Identify which cell holds the provided text, then report its [X, Y] central coordinate. 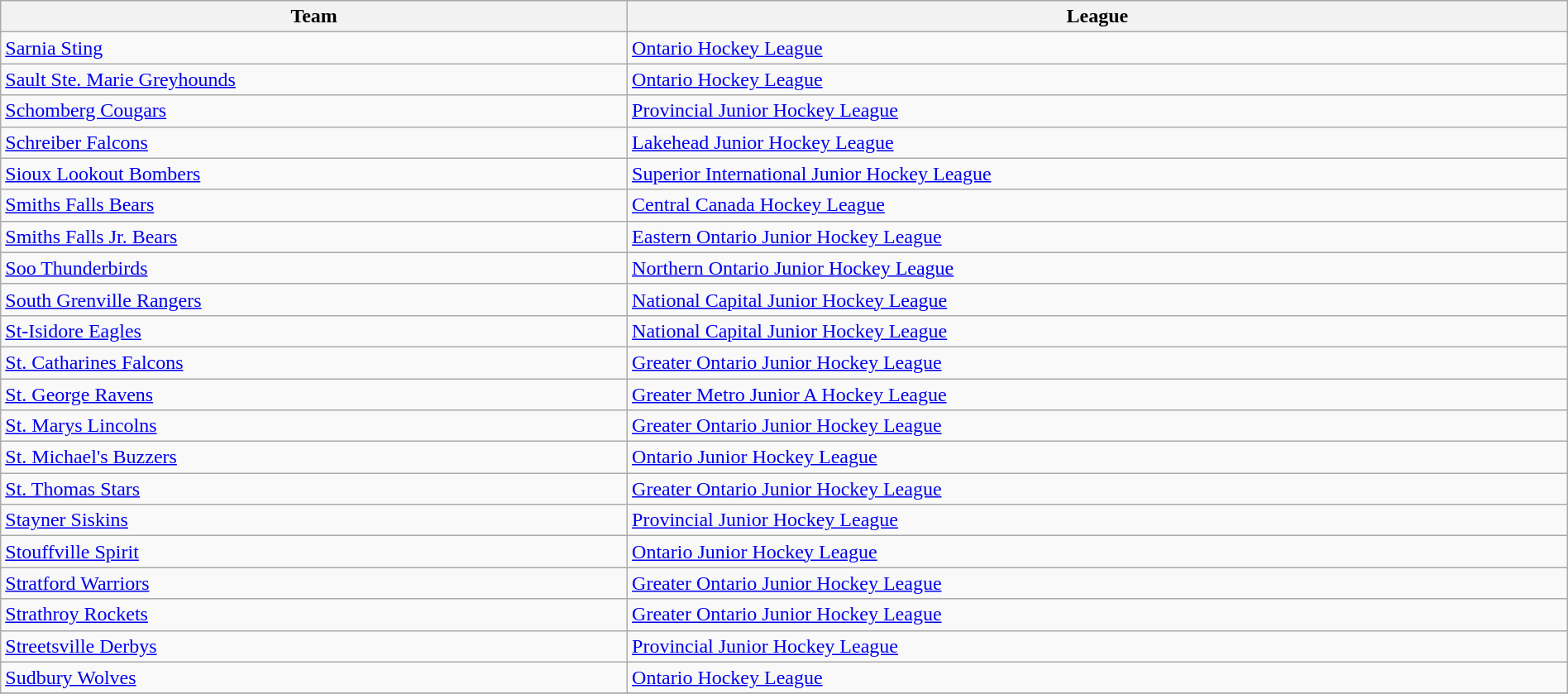
Strathroy Rockets [314, 615]
St. George Ravens [314, 395]
Sault Ste. Marie Greyhounds [314, 79]
South Grenville Rangers [314, 299]
Lakehead Junior Hockey League [1098, 142]
Sioux Lookout Bombers [314, 174]
Streetsville Derbys [314, 646]
St. Catharines Falcons [314, 362]
Stratford Warriors [314, 583]
Soo Thunderbirds [314, 268]
St. Marys Lincolns [314, 426]
Team [314, 17]
Stouffville Spirit [314, 552]
League [1098, 17]
Schomberg Cougars [314, 111]
Greater Metro Junior A Hockey League [1098, 395]
Smiths Falls Jr. Bears [314, 237]
Sudbury Wolves [314, 677]
Stayner Siskins [314, 520]
Central Canada Hockey League [1098, 205]
Smiths Falls Bears [314, 205]
Eastern Ontario Junior Hockey League [1098, 237]
Sarnia Sting [314, 48]
Schreiber Falcons [314, 142]
Northern Ontario Junior Hockey League [1098, 268]
St. Michael's Buzzers [314, 457]
Superior International Junior Hockey League [1098, 174]
St-Isidore Eagles [314, 331]
St. Thomas Stars [314, 489]
